Determine the [x, y] coordinate at the center of the cell enclosing the given text.  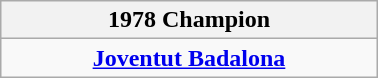
1978 Champion [189, 20]
Joventut Badalona [189, 58]
